Pinpoint the cell where the given text exists, returning its [X, Y] midpoint coordinate. 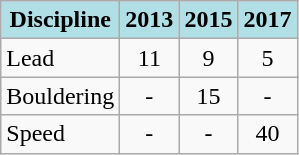
Bouldering [60, 96]
40 [268, 134]
9 [208, 58]
2013 [150, 20]
Lead [60, 58]
15 [208, 96]
11 [150, 58]
2017 [268, 20]
2015 [208, 20]
Speed [60, 134]
5 [268, 58]
Discipline [60, 20]
